Return the (x, y) coordinate for the center point of the cell that contains the specified text.  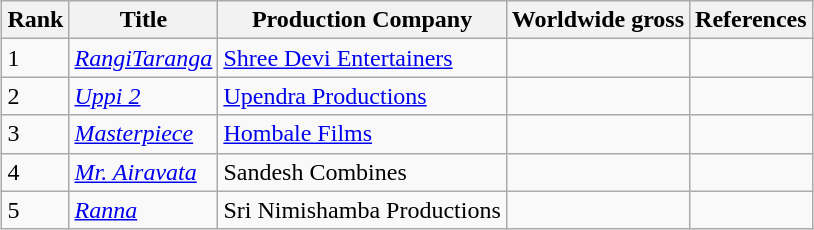
5 (36, 210)
2 (36, 96)
RangiTaranga (144, 58)
Mr. Airavata (144, 172)
Hombale Films (362, 134)
1 (36, 58)
Worldwide gross (598, 20)
References (752, 20)
Ranna (144, 210)
Sri Nimishamba Productions (362, 210)
Sandesh Combines (362, 172)
Uppi 2 (144, 96)
Rank (36, 20)
Production Company (362, 20)
3 (36, 134)
Shree Devi Entertainers (362, 58)
Upendra Productions (362, 96)
Title (144, 20)
4 (36, 172)
Masterpiece (144, 134)
